Detect which cell encompasses the target text, then output its [x, y] center coordinate. 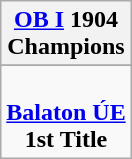
Balaton ÚE1st Title [66, 112]
OB I 1904Champions [66, 34]
